Output the [X, Y] coordinate of the center of the cell containing the given text.  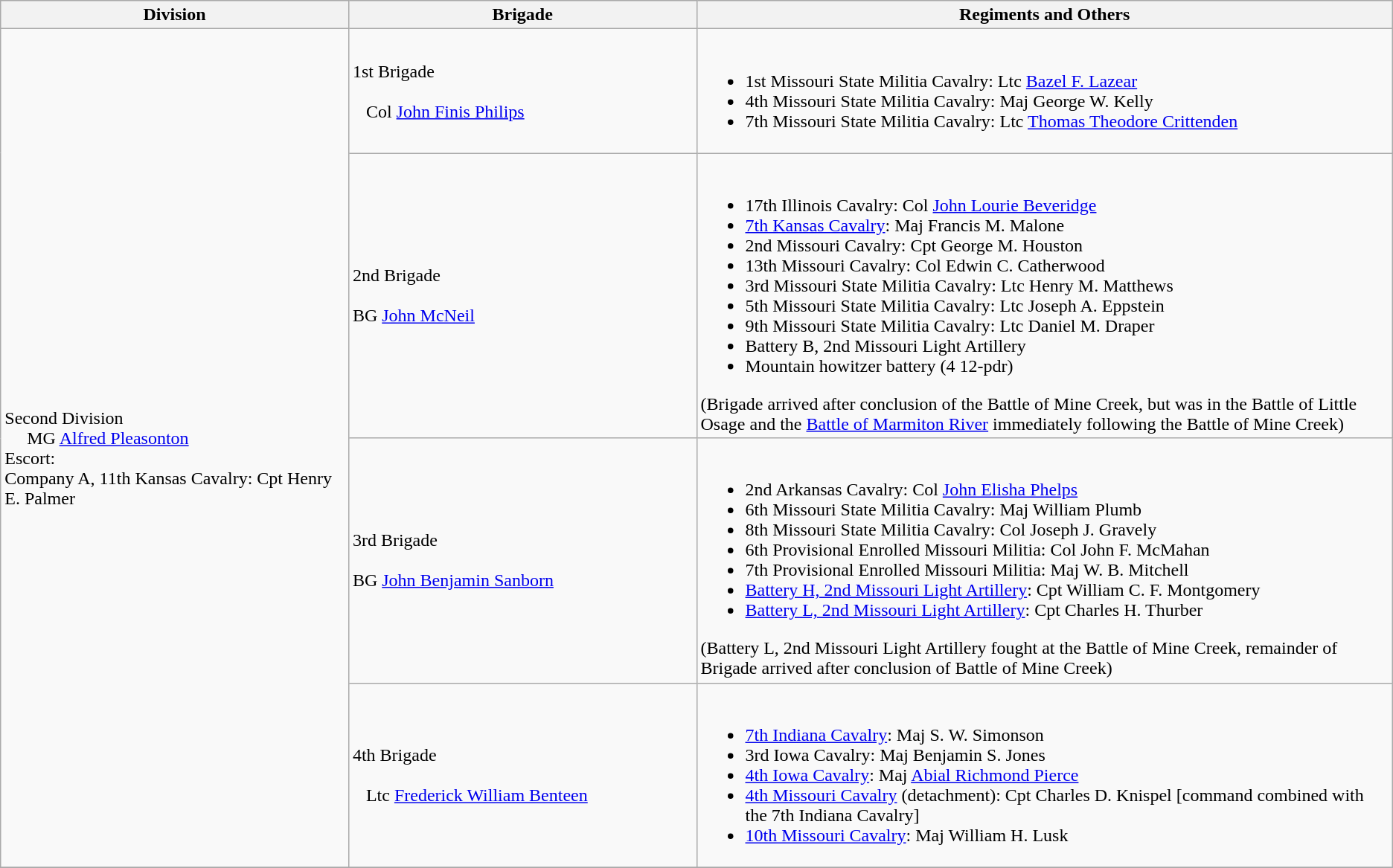
4th Brigade Ltc Frederick William Benteen [522, 775]
3rd Brigade BG John Benjamin Sanborn [522, 561]
Brigade [522, 15]
Regiments and Others [1045, 15]
2nd Brigade BG John McNeil [522, 296]
Division [175, 15]
Second Division MG Alfred Pleasonton Escort: Company A, 11th Kansas Cavalry: Cpt Henry E. Palmer [175, 448]
1st Brigade Col John Finis Philips [522, 91]
